Locate the cell with the specified text and output its (x, y) center coordinate. 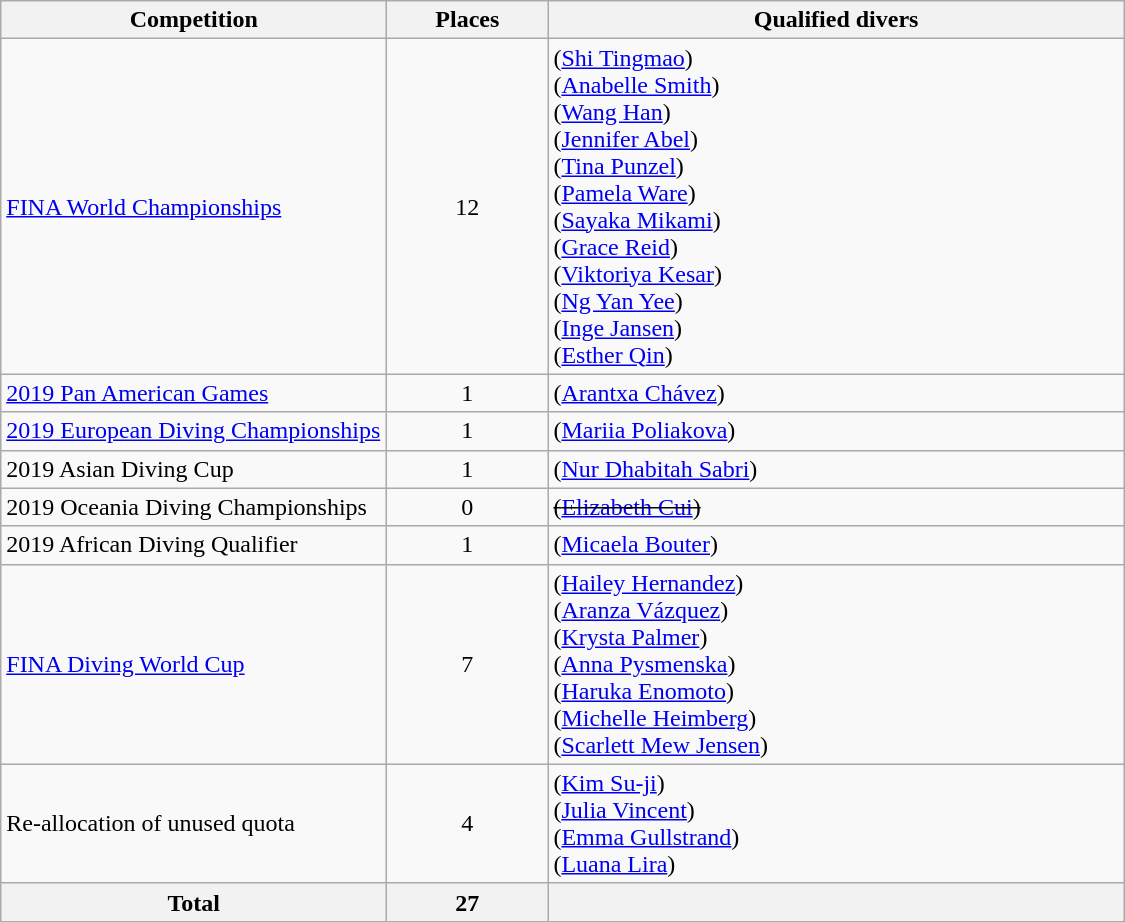
FINA Diving World Cup (194, 664)
(Hailey Hernandez) (Aranza Vázquez) (Krysta Palmer) (Anna Pysmenska) (Haruka Enomoto) (Michelle Heimberg) (Scarlett Mew Jensen) (836, 664)
Qualified divers (836, 20)
(Kim Su-ji) (Julia Vincent) (Emma Gullstrand) (Luana Lira) (836, 824)
(Mariia Poliakova) (836, 431)
(Nur Dhabitah Sabri) (836, 469)
2019 European Diving Championships (194, 431)
Total (194, 902)
12 (468, 206)
2019 Asian Diving Cup (194, 469)
(Micaela Bouter) (836, 545)
4 (468, 824)
2019 Oceania Diving Championships (194, 507)
27 (468, 902)
(Arantxa Chávez) (836, 393)
7 (468, 664)
FINA World Championships (194, 206)
(Elizabeth Cui) (836, 507)
2019 African Diving Qualifier (194, 545)
0 (468, 507)
Re-allocation of unused quota (194, 824)
Places (468, 20)
Competition (194, 20)
2019 Pan American Games (194, 393)
